Extract the [x, y] coordinate from the center of the cell holding the provided text.  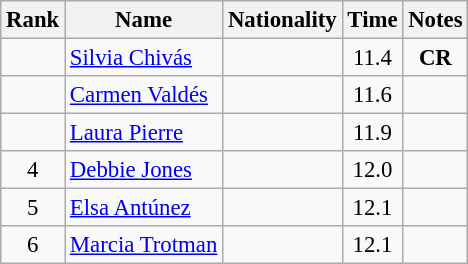
Notes [436, 20]
4 [33, 170]
CR [436, 58]
Debbie Jones [144, 170]
6 [33, 245]
5 [33, 208]
11.6 [372, 95]
Nationality [282, 20]
12.0 [372, 170]
11.9 [372, 133]
11.4 [372, 58]
Rank [33, 20]
Elsa Antúnez [144, 208]
Silvia Chivás [144, 58]
Marcia Trotman [144, 245]
Laura Pierre [144, 133]
Name [144, 20]
Time [372, 20]
Carmen Valdés [144, 95]
